Detect which cell encompasses the target text, then output its (x, y) center coordinate. 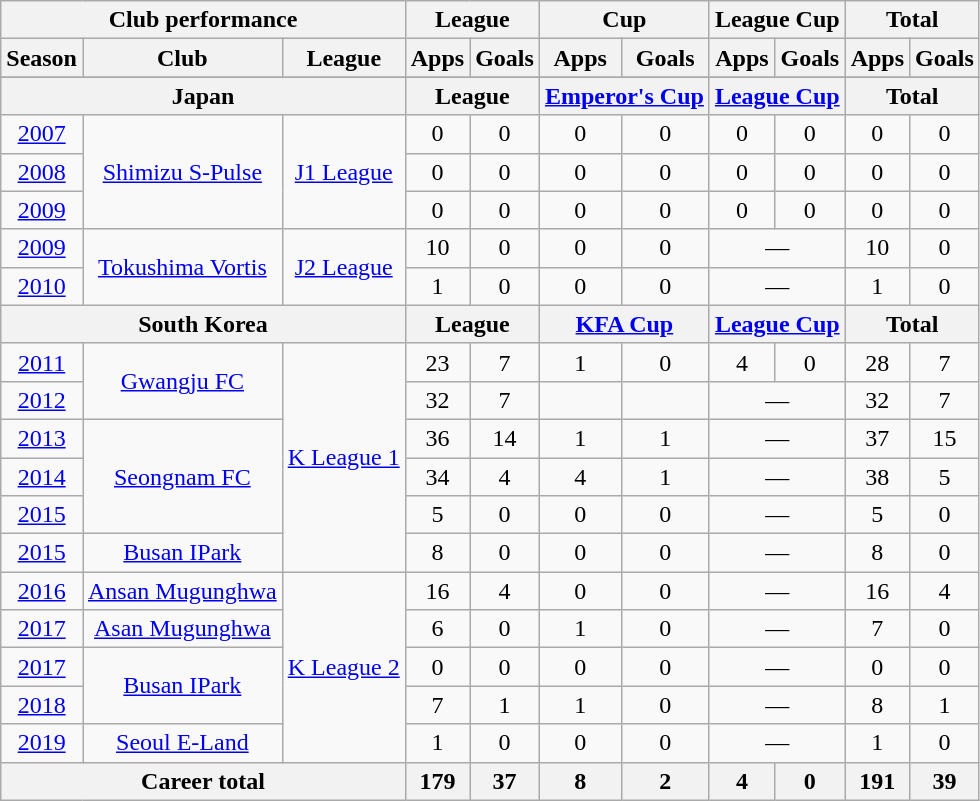
36 (437, 438)
34 (437, 477)
Club (182, 58)
2 (665, 781)
Shimizu S-Pulse (182, 172)
2010 (42, 286)
Cup (624, 20)
KFA Cup (624, 324)
Seoul E-Land (182, 743)
191 (877, 781)
14 (505, 438)
2011 (42, 362)
23 (437, 362)
2013 (42, 438)
K League 1 (344, 457)
6 (437, 629)
J1 League (344, 172)
39 (945, 781)
Asan Mugunghwa (182, 629)
Seongnam FC (182, 476)
Emperor's Cup (624, 96)
2012 (42, 400)
K League 2 (344, 667)
179 (437, 781)
Career total (203, 781)
Season (42, 58)
Ansan Mugunghwa (182, 591)
2008 (42, 172)
2018 (42, 705)
2014 (42, 477)
Japan (203, 96)
2007 (42, 134)
J2 League (344, 267)
15 (945, 438)
Club performance (203, 20)
2019 (42, 743)
38 (877, 477)
Gwangju FC (182, 381)
2016 (42, 591)
28 (877, 362)
Tokushima Vortis (182, 267)
South Korea (203, 324)
